Search for the cell housing the specified text and yield its (x, y) center coordinate. 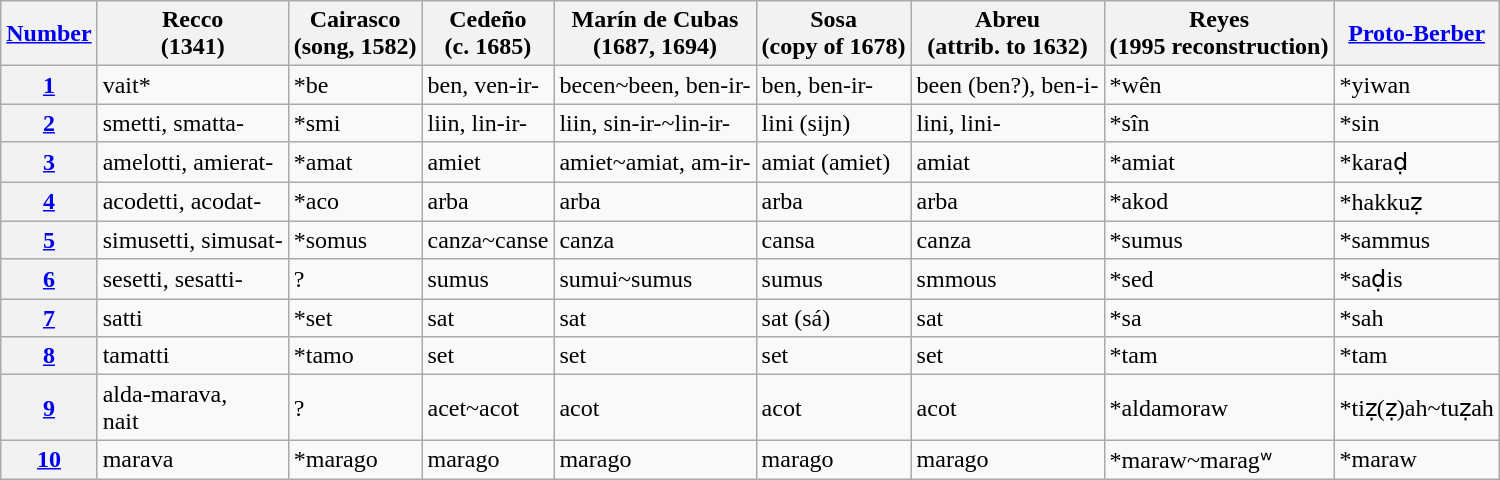
Cedeño(c. 1685) (488, 34)
amelotti, amierat- (192, 162)
Number (49, 34)
sesetti, sesatti- (192, 279)
*maraw (1416, 460)
4 (49, 202)
smmous (1008, 279)
*be (355, 85)
*tamo (355, 356)
*set (355, 318)
Abreu(attrib. to 1632) (1008, 34)
*hakkuẓ (1416, 202)
*smi (355, 123)
*aco (355, 202)
8 (49, 356)
liin, lin-ir- (488, 123)
2 (49, 123)
*sin (1416, 123)
*aldamoraw (1219, 408)
3 (49, 162)
vait* (192, 85)
*sammus (1416, 240)
lini, lini- (1008, 123)
*marago (355, 460)
5 (49, 240)
amiat (1008, 162)
Proto-Berber (1416, 34)
alda-marava,nait (192, 408)
*wên (1219, 85)
ben, ven-ir- (488, 85)
*tiẓ(ẓ)ah~tuẓah (1416, 408)
canza~canse (488, 240)
satti (192, 318)
Sosa(copy of 1678) (834, 34)
marava (192, 460)
liin, sin-ir-~lin-ir- (655, 123)
*saḍis (1416, 279)
*sed (1219, 279)
*akod (1219, 202)
*sah (1416, 318)
1 (49, 85)
cansa (834, 240)
acodetti, acodat- (192, 202)
amiet (488, 162)
sat (sá) (834, 318)
7 (49, 318)
*amat (355, 162)
acet~acot (488, 408)
simusetti, simusat- (192, 240)
ben, ben-ir- (834, 85)
6 (49, 279)
*yiwan (1416, 85)
Reyes(1995 reconstruction) (1219, 34)
Marín de Cubas(1687, 1694) (655, 34)
*amiat (1219, 162)
*maraw~maragʷ (1219, 460)
lini (sijn) (834, 123)
*somus (355, 240)
amiat (amiet) (834, 162)
*sîn (1219, 123)
tamatti (192, 356)
amiet~amiat, am-ir- (655, 162)
becen~been, ben-ir- (655, 85)
*sa (1219, 318)
Recco(1341) (192, 34)
Cairasco(song, 1582) (355, 34)
been (ben?), ben-i- (1008, 85)
smetti, smatta- (192, 123)
*karaḍ (1416, 162)
10 (49, 460)
sumui~sumus (655, 279)
9 (49, 408)
*sumus (1219, 240)
